Provide the (x, y) coordinate of the cell's center where the given text is located.  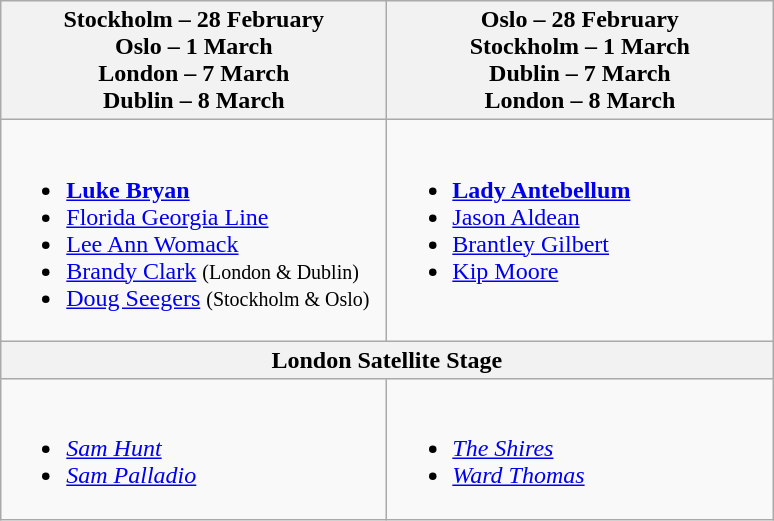
Luke BryanFlorida Georgia LineLee Ann WomackBrandy Clark (London & Dublin)Doug Seegers (Stockholm & Oslo) (194, 230)
Oslo – 28 FebruaryStockholm – 1 MarchDublin – 7 MarchLondon – 8 March (580, 60)
London Satellite Stage (387, 360)
The ShiresWard Thomas (580, 449)
Sam HuntSam Palladio (194, 449)
Lady AntebellumJason AldeanBrantley GilbertKip Moore (580, 230)
Stockholm – 28 FebruaryOslo – 1 MarchLondon – 7 MarchDublin – 8 March (194, 60)
